From the cell containing the given text, extract its center point as (X, Y) coordinate. 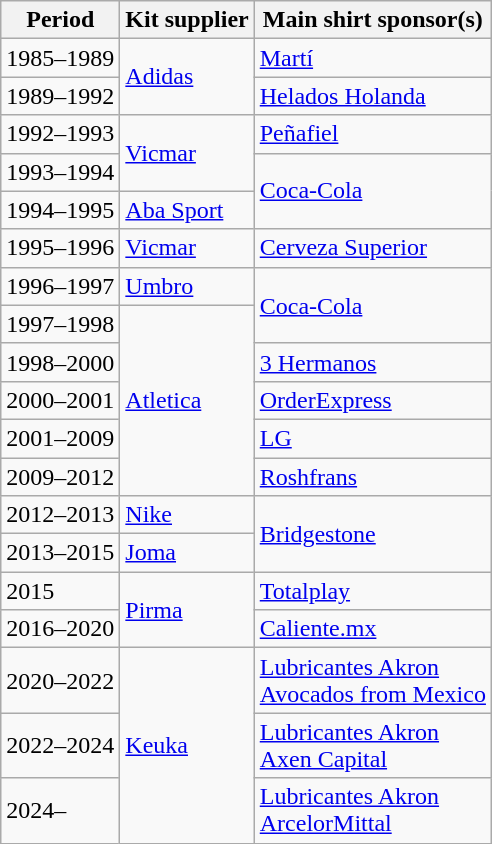
Totalplay (372, 591)
Kit supplier (187, 20)
Main shirt sponsor(s) (372, 20)
Atletica (187, 400)
1998–2000 (60, 362)
1995–1996 (60, 248)
Lubricantes Akron Axen Capital (372, 746)
Lubricantes Akron Avocados from Mexico (372, 680)
Adidas (187, 77)
3 Hermanos (372, 362)
Lubricantes Akron ArcelorMittal (372, 810)
Nike (187, 515)
1992–1993 (60, 134)
2015 (60, 591)
1993–1994 (60, 172)
Joma (187, 553)
Keuka (187, 746)
2009–2012 (60, 477)
LG (372, 438)
Caliente.mx (372, 629)
Pirma (187, 610)
2016–2020 (60, 629)
1985–1989 (60, 58)
2024– (60, 810)
Helados Holanda (372, 96)
Cerveza Superior (372, 248)
OrderExpress (372, 400)
2001–2009 (60, 438)
Aba Sport (187, 210)
Roshfrans (372, 477)
1989–1992 (60, 96)
Peñafiel (372, 134)
1994–1995 (60, 210)
2012–2013 (60, 515)
2022–2024 (60, 746)
2000–2001 (60, 400)
2020–2022 (60, 680)
Umbro (187, 286)
1997–1998 (60, 324)
1996–1997 (60, 286)
Bridgestone (372, 534)
Martí (372, 58)
Period (60, 20)
2013–2015 (60, 553)
